Provide the (x, y) coordinate of the cell's center where the given text is located.  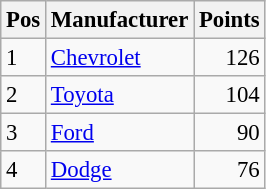
104 (230, 95)
Chevrolet (120, 58)
3 (24, 133)
Toyota (120, 95)
126 (230, 58)
Points (230, 20)
90 (230, 133)
Dodge (120, 170)
1 (24, 58)
4 (24, 170)
Ford (120, 133)
2 (24, 95)
Manufacturer (120, 20)
Pos (24, 20)
76 (230, 170)
